Capture the cell that displays the provided text and extract its (x, y) central coordinate. 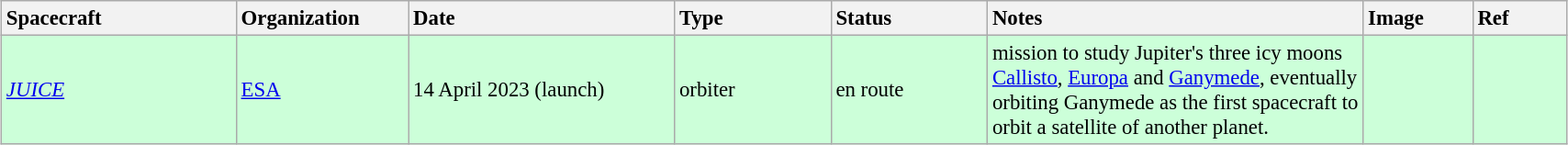
Notes (1175, 18)
Type (753, 18)
Status (909, 18)
Spacecraft (119, 18)
Ref (1519, 18)
orbiter (753, 90)
14 April 2023 (launch) (542, 90)
Image (1417, 18)
Date (542, 18)
Organization (322, 18)
JUICE (119, 90)
en route (909, 90)
ESA (322, 90)
